For the text-containing cell, return its midpoint in [X, Y] coordinate format. 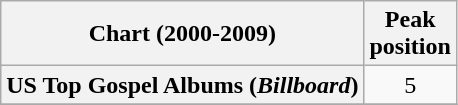
5 [410, 85]
Chart (2000-2009) [182, 34]
US Top Gospel Albums (Billboard) [182, 85]
Peakposition [410, 34]
